Scan for the cell matching the given text and deliver its [X, Y] coordinate at center. 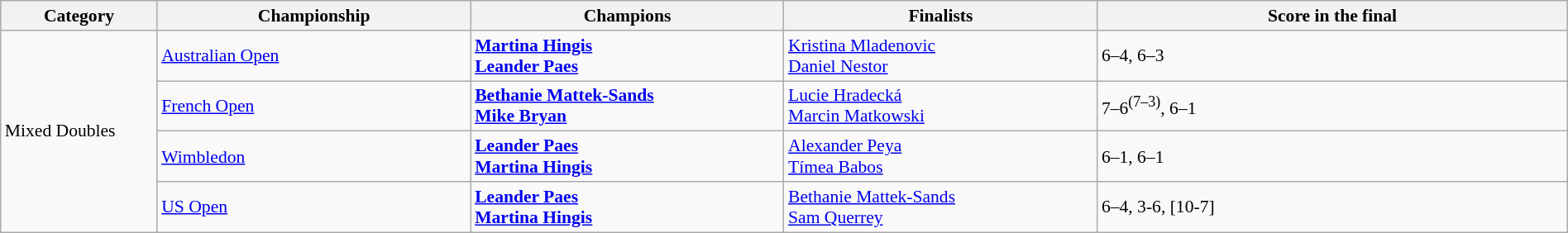
Category [79, 16]
Martina Hingis Leander Paes [627, 56]
French Open [314, 106]
Bethanie Mattek-Sands Sam Querrey [941, 207]
Mixed Doubles [79, 131]
Bethanie Mattek-Sands Mike Bryan [627, 106]
6–4, 3-6, [10-7] [1332, 207]
7–6(7–3), 6–1 [1332, 106]
Wimbledon [314, 157]
Score in the final [1332, 16]
6–4, 6–3 [1332, 56]
Championship [314, 16]
Champions [627, 16]
Kristina Mladenovic Daniel Nestor [941, 56]
US Open [314, 207]
6–1, 6–1 [1332, 157]
Australian Open [314, 56]
Alexander Peya Tímea Babos [941, 157]
Lucie Hradecká Marcin Matkowski [941, 106]
Finalists [941, 16]
